Find where the given text appears and provide that cell's center as [X, Y] coordinate. 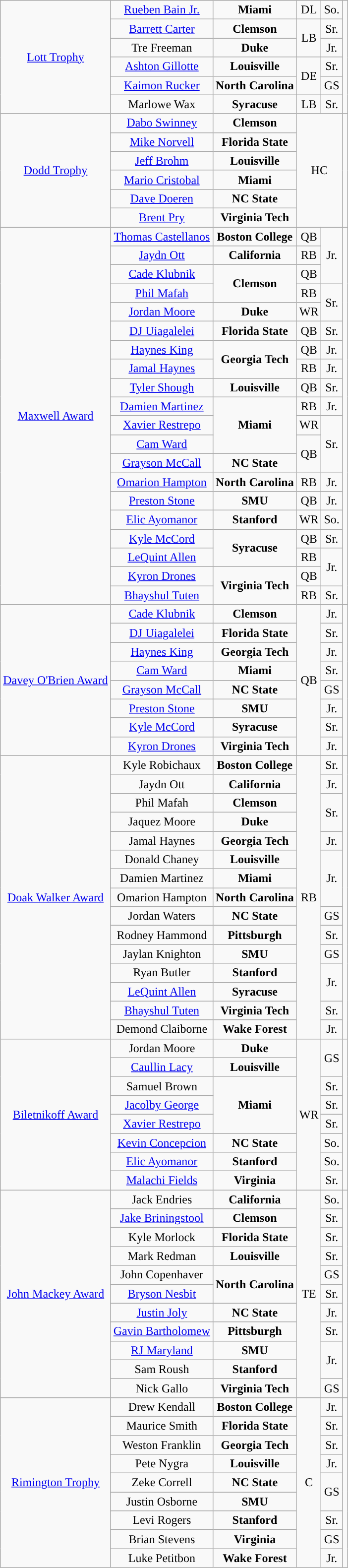
Maxwell Award [56, 416]
Tre Freeman [162, 48]
Donald Chaney [162, 860]
Jake Briningstool [162, 1218]
Jordan Waters [162, 916]
C [309, 1482]
Barrett Carter [162, 29]
Ashton Gillotte [162, 66]
Kyle Morlock [162, 1237]
Mark Redman [162, 1256]
Bryson Nesbit [162, 1294]
Samuel Brown [162, 1086]
Pete Nygra [162, 1464]
Justin Joly [162, 1313]
Drew Kendall [162, 1407]
John Mackey Award [56, 1294]
Dabo Swinney [162, 123]
Sam Roush [162, 1369]
Gavin Bartholomew [162, 1331]
Marlowe Wax [162, 104]
John Copenhaver [162, 1275]
Davey O'Brien Award [56, 680]
Luke Petitbon [162, 1558]
TE [309, 1294]
Demond Claiborne [162, 1029]
Rodney Hammond [162, 935]
Kaimon Rucker [162, 85]
Mike Norvell [162, 142]
Kevin Concepcion [162, 1142]
Rimington Trophy [56, 1482]
Zeke Correll [162, 1483]
Weston Franklin [162, 1445]
Kyle Robichaux [162, 765]
Levi Rogers [162, 1520]
Jeff Brohm [162, 161]
Dodd Trophy [56, 170]
DE [309, 76]
Jaquez Moore [162, 821]
Thomas Castellanos [162, 237]
Ryan Butler [162, 973]
Tyler Shough [162, 387]
Jack Endries [162, 1199]
Lott Trophy [56, 57]
Rueben Bain Jr. [162, 10]
Doak Walker Award [56, 897]
Brent Pry [162, 217]
DL [309, 10]
Biletnikoff Award [56, 1114]
Nick Gallo [162, 1388]
Justin Osborne [162, 1502]
RJ Maryland [162, 1350]
Mario Cristobal [162, 180]
Malachi Fields [162, 1181]
HC [319, 170]
Jaylan Knighton [162, 954]
Brian Stevens [162, 1539]
Maurice Smith [162, 1426]
Dave Doeren [162, 198]
Jacolby George [162, 1105]
Caullin Lacy [162, 1067]
